Locate the cell with the specified text and output its (X, Y) center coordinate. 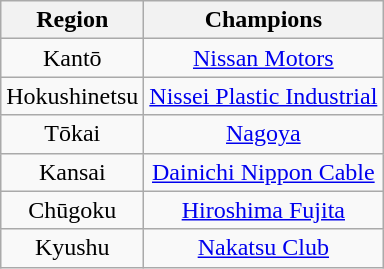
Nagoya (264, 134)
Chūgoku (72, 210)
Region (72, 20)
Nissei Plastic Industrial (264, 96)
Kyushu (72, 248)
Kantō (72, 58)
Kansai (72, 172)
Nissan Motors (264, 58)
Dainichi Nippon Cable (264, 172)
Nakatsu Club (264, 248)
Tōkai (72, 134)
Champions (264, 20)
Hokushinetsu (72, 96)
Hiroshima Fujita (264, 210)
